Return the (x, y) coordinate for the center point of the cell that contains the specified text.  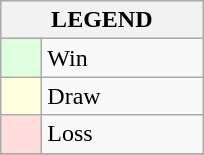
Draw (122, 96)
LEGEND (102, 20)
Loss (122, 134)
Win (122, 58)
